From the cell containing the given text, extract its center point as [X, Y] coordinate. 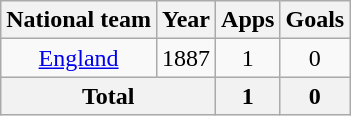
Apps [248, 20]
National team [79, 20]
Total [108, 96]
Year [186, 20]
1887 [186, 58]
Goals [315, 20]
England [79, 58]
